Provide the [X, Y] coordinate of the cell's center where the given text is located.  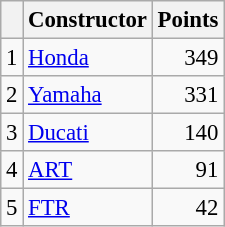
Yamaha [88, 95]
Constructor [88, 20]
2 [12, 95]
349 [188, 58]
42 [188, 208]
Points [188, 20]
3 [12, 133]
5 [12, 208]
ART [88, 170]
Ducati [88, 133]
331 [188, 95]
FTR [88, 208]
Honda [88, 58]
4 [12, 170]
1 [12, 58]
91 [188, 170]
140 [188, 133]
